From the cell containing the given text, extract its center point as (x, y) coordinate. 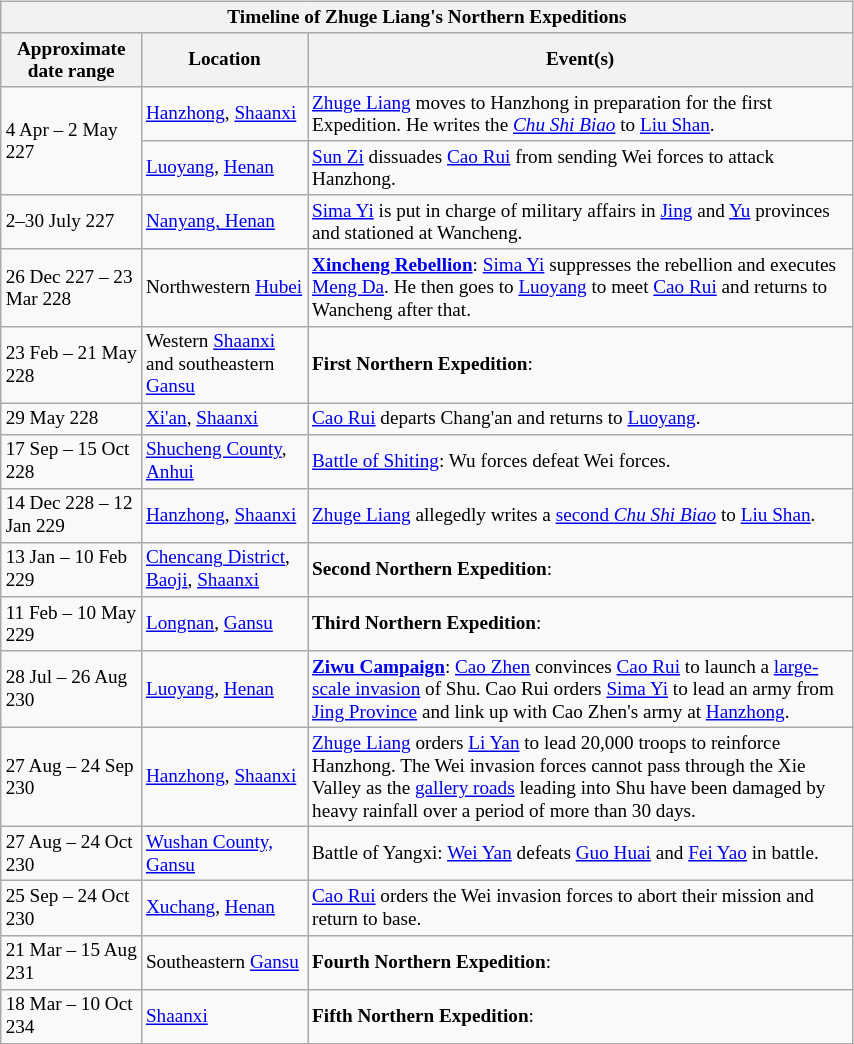
21 Mar – 15 Aug 231 (71, 962)
Cao Rui departs Chang'an and returns to Luoyang. (580, 419)
First Northern Expedition: (580, 364)
Xuchang, Henan (224, 908)
Timeline of Zhuge Liang's Northern Expeditions (427, 17)
Xi'an, Shaanxi (224, 419)
27 Aug – 24 Sep 230 (71, 778)
Location (224, 60)
Fifth Northern Expedition: (580, 1016)
26 Dec 227 – 23 Mar 228 (71, 288)
Battle of Shiting: Wu forces defeat Wei forces. (580, 461)
17 Sep – 15 Oct 228 (71, 461)
18 Mar – 10 Oct 234 (71, 1016)
Zhuge Liang moves to Hanzhong in preparation for the first Expedition. He writes the Chu Shi Biao to Liu Shan. (580, 114)
Sun Zi dissuades Cao Rui from sending Wei forces to attack Hanzhong. (580, 168)
23 Feb – 21 May 228 (71, 364)
Fourth Northern Expedition: (580, 962)
Shucheng County, Anhui (224, 461)
Western Shaanxi and southeastern Gansu (224, 364)
Second Northern Expedition: (580, 570)
Shaanxi (224, 1016)
11 Feb – 10 May 229 (71, 624)
Event(s) (580, 60)
2–30 July 227 (71, 222)
14 Dec 228 – 12 Jan 229 (71, 516)
Northwestern Hubei (224, 288)
Southeastern Gansu (224, 962)
28 Jul – 26 Aug 230 (71, 690)
Sima Yi is put in charge of military affairs in Jing and Yu provinces and stationed at Wancheng. (580, 222)
Nanyang, Henan (224, 222)
Cao Rui orders the Wei invasion forces to abort their mission and return to base. (580, 908)
Chencang District, Baoji, Shaanxi (224, 570)
27 Aug – 24 Oct 230 (71, 854)
Longnan, Gansu (224, 624)
13 Jan – 10 Feb 229 (71, 570)
29 May 228 (71, 419)
Approximate date range (71, 60)
Battle of Yangxi: Wei Yan defeats Guo Huai and Fei Yao in battle. (580, 854)
4 Apr – 2 May 227 (71, 141)
Wushan County, Gansu (224, 854)
Zhuge Liang allegedly writes a second Chu Shi Biao to Liu Shan. (580, 516)
Third Northern Expedition: (580, 624)
25 Sep – 24 Oct 230 (71, 908)
